Return the [x, y] coordinate for the center point of the cell that contains the specified text.  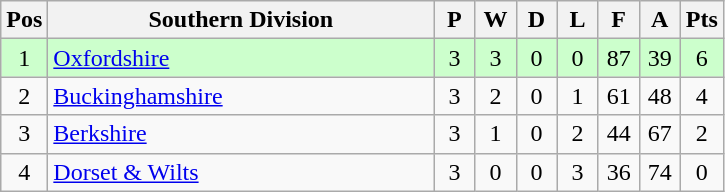
39 [660, 58]
W [496, 20]
D [536, 20]
Buckinghamshire [241, 96]
87 [618, 58]
6 [702, 58]
Pos [24, 20]
L [578, 20]
Pts [702, 20]
Berkshire [241, 134]
Oxfordshire [241, 58]
48 [660, 96]
Dorset & Wilts [241, 172]
Southern Division [241, 20]
67 [660, 134]
61 [618, 96]
44 [618, 134]
F [618, 20]
P [454, 20]
36 [618, 172]
74 [660, 172]
A [660, 20]
